Determine the (x, y) coordinate at the center of the cell enclosing the given text.  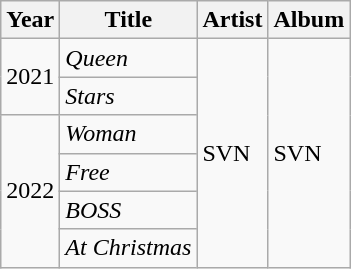
Free (128, 172)
Artist (232, 20)
2022 (30, 191)
Year (30, 20)
Queen (128, 58)
Album (309, 20)
Stars (128, 96)
2021 (30, 77)
BOSS (128, 210)
Title (128, 20)
Woman (128, 134)
At Christmas (128, 248)
